Extract the [X, Y] coordinate from the center of the cell holding the provided text.  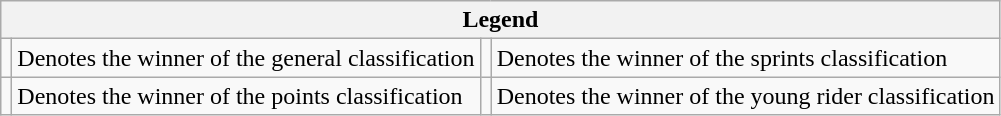
Denotes the winner of the general classification [246, 58]
Denotes the winner of the points classification [246, 96]
Legend [500, 20]
Denotes the winner of the sprints classification [746, 58]
Denotes the winner of the young rider classification [746, 96]
